Find where the given text appears and provide that cell's center as [X, Y] coordinate. 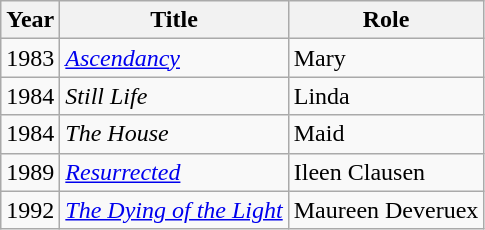
1989 [30, 172]
Linda [386, 96]
Title [174, 20]
Year [30, 20]
Still Life [174, 96]
1992 [30, 210]
The House [174, 134]
Ascendancy [174, 58]
Maureen Deveruex [386, 210]
The Dying of the Light [174, 210]
Role [386, 20]
Mary [386, 58]
Ileen Clausen [386, 172]
Maid [386, 134]
1983 [30, 58]
Resurrected [174, 172]
